Search for the cell housing the specified text and yield its (X, Y) center coordinate. 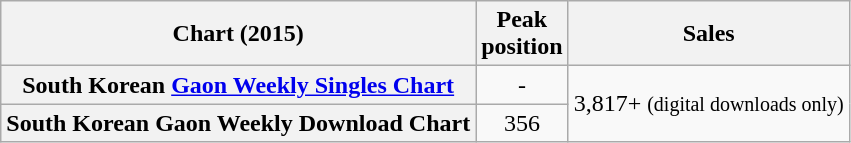
South Korean Gaon Weekly Singles Chart (238, 85)
3,817+ (digital downloads only) (708, 104)
Peakposition (522, 34)
Chart (2015) (238, 34)
Sales (708, 34)
356 (522, 123)
South Korean Gaon Weekly Download Chart (238, 123)
- (522, 85)
